Identify which cell holds the provided text, then report its (X, Y) central coordinate. 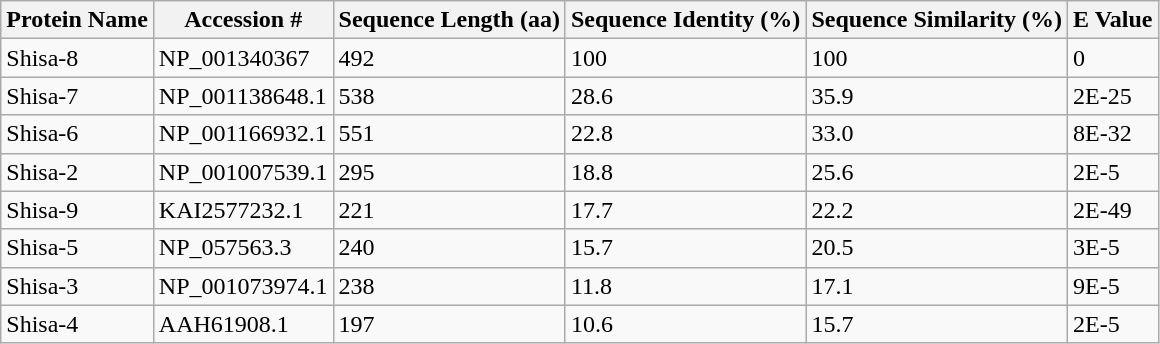
295 (449, 172)
33.0 (937, 134)
AAH61908.1 (243, 324)
NP_001138648.1 (243, 96)
Shisa-2 (78, 172)
11.8 (685, 286)
28.6 (685, 96)
NP_001166932.1 (243, 134)
NP_001073974.1 (243, 286)
Shisa-7 (78, 96)
NP_057563.3 (243, 248)
240 (449, 248)
10.6 (685, 324)
17.1 (937, 286)
Protein Name (78, 20)
Shisa-3 (78, 286)
Shisa-5 (78, 248)
Sequence Similarity (%) (937, 20)
492 (449, 58)
Shisa-9 (78, 210)
551 (449, 134)
8E-32 (1113, 134)
E Value (1113, 20)
221 (449, 210)
Accession # (243, 20)
35.9 (937, 96)
538 (449, 96)
9E-5 (1113, 286)
2E-49 (1113, 210)
25.6 (937, 172)
Sequence Length (aa) (449, 20)
22.8 (685, 134)
18.8 (685, 172)
197 (449, 324)
22.2 (937, 210)
Shisa-6 (78, 134)
3E-5 (1113, 248)
NP_001340367 (243, 58)
NP_001007539.1 (243, 172)
KAI2577232.1 (243, 210)
Sequence Identity (%) (685, 20)
2E-25 (1113, 96)
Shisa-4 (78, 324)
Shisa-8 (78, 58)
0 (1113, 58)
17.7 (685, 210)
238 (449, 286)
20.5 (937, 248)
